Detect which cell encompasses the target text, then output its (x, y) center coordinate. 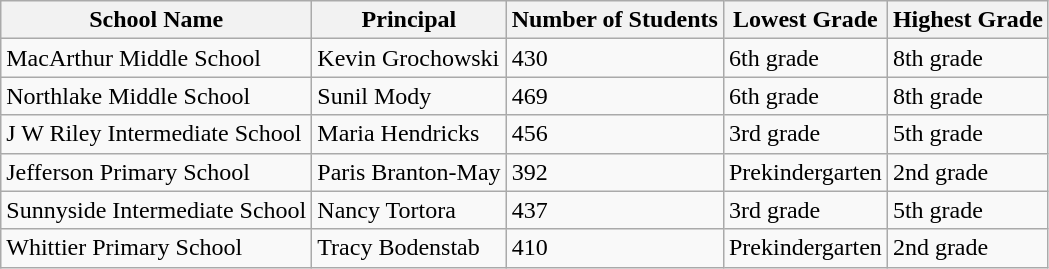
Sunnyside Intermediate School (156, 210)
Highest Grade (968, 20)
410 (614, 248)
Nancy Tortora (409, 210)
456 (614, 134)
430 (614, 58)
437 (614, 210)
469 (614, 96)
School Name (156, 20)
Kevin Grochowski (409, 58)
Maria Hendricks (409, 134)
Number of Students (614, 20)
Whittier Primary School (156, 248)
MacArthur Middle School (156, 58)
Paris Branton-May (409, 172)
Lowest Grade (805, 20)
Principal (409, 20)
Northlake Middle School (156, 96)
Jefferson Primary School (156, 172)
Sunil Mody (409, 96)
Tracy Bodenstab (409, 248)
J W Riley Intermediate School (156, 134)
392 (614, 172)
